Identify which cell holds the provided text, then report its [X, Y] central coordinate. 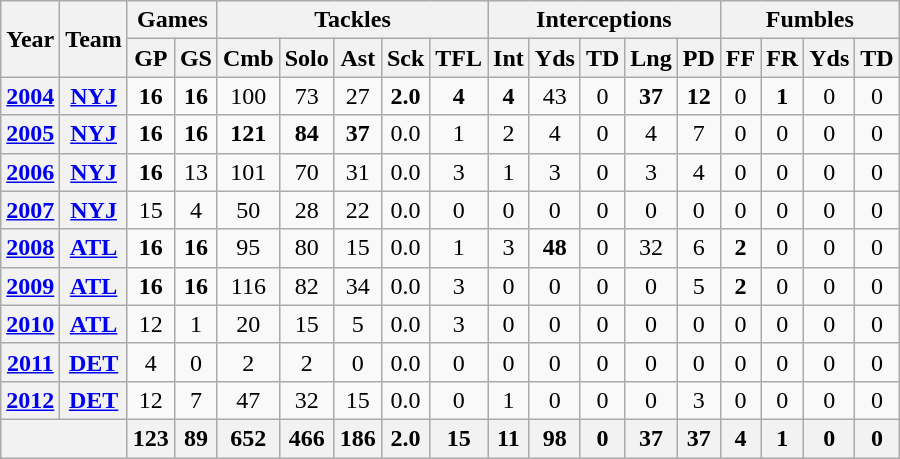
43 [554, 96]
Fumbles [810, 20]
95 [248, 248]
31 [358, 172]
652 [248, 438]
2011 [30, 362]
48 [554, 248]
20 [248, 324]
98 [554, 438]
70 [306, 172]
13 [196, 172]
Ast [358, 58]
47 [248, 400]
100 [248, 96]
2007 [30, 210]
GP [150, 58]
466 [306, 438]
TFL [459, 58]
2010 [30, 324]
2005 [30, 134]
2006 [30, 172]
80 [306, 248]
Int [509, 58]
22 [358, 210]
Games [172, 20]
123 [150, 438]
PD [698, 58]
Team [94, 39]
89 [196, 438]
FR [782, 58]
Interceptions [604, 20]
11 [509, 438]
Sck [405, 58]
50 [248, 210]
2012 [30, 400]
Lng [651, 58]
73 [306, 96]
6 [698, 248]
Year [30, 39]
116 [248, 286]
Solo [306, 58]
2008 [30, 248]
186 [358, 438]
121 [248, 134]
2009 [30, 286]
27 [358, 96]
FF [740, 58]
28 [306, 210]
82 [306, 286]
101 [248, 172]
84 [306, 134]
Tackles [352, 20]
Cmb [248, 58]
2004 [30, 96]
GS [196, 58]
34 [358, 286]
